Provide the (X, Y) coordinate of the cell's center where the given text is located.  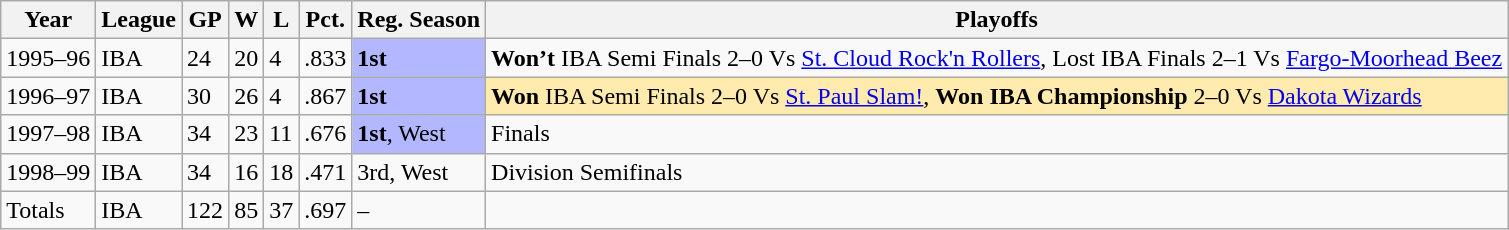
Won IBA Semi Finals 2–0 Vs St. Paul Slam!, Won IBA Championship 2–0 Vs Dakota Wizards (997, 96)
W (246, 20)
85 (246, 210)
League (139, 20)
24 (206, 58)
.471 (326, 172)
23 (246, 134)
Division Semifinals (997, 172)
30 (206, 96)
Totals (48, 210)
3rd, West (419, 172)
16 (246, 172)
Won’t IBA Semi Finals 2–0 Vs St. Cloud Rock'n Rollers, Lost IBA Finals 2–1 Vs Fargo-Moorhead Beez (997, 58)
18 (282, 172)
37 (282, 210)
11 (282, 134)
.833 (326, 58)
26 (246, 96)
1998–99 (48, 172)
Reg. Season (419, 20)
1997–98 (48, 134)
122 (206, 210)
20 (246, 58)
.697 (326, 210)
– (419, 210)
Pct. (326, 20)
GP (206, 20)
Year (48, 20)
1st, West (419, 134)
Finals (997, 134)
1995–96 (48, 58)
L (282, 20)
.867 (326, 96)
.676 (326, 134)
1996–97 (48, 96)
Playoffs (997, 20)
